Pinpoint the cell where the given text exists, returning its (X, Y) midpoint coordinate. 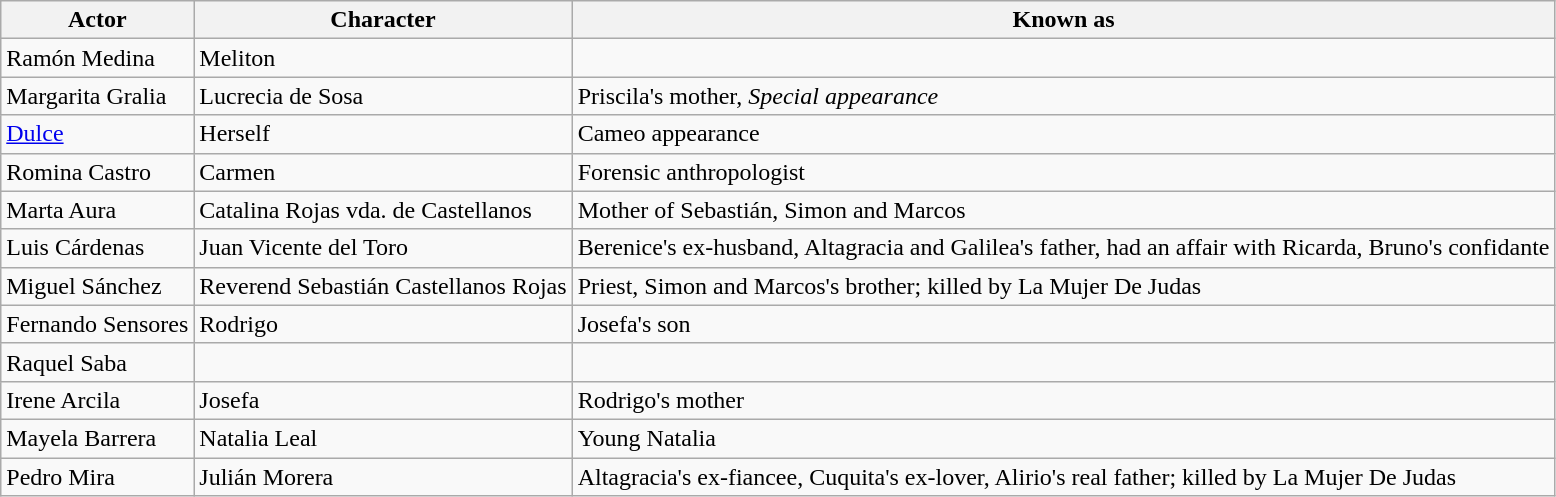
Reverend Sebastián Castellanos Rojas (383, 286)
Forensic anthropologist (1064, 172)
Priscila's mother, Special appearance (1064, 96)
Marta Aura (98, 210)
Berenice's ex-husband, Altagracia and Galilea's father, had an affair with Ricarda, Bruno's confidante (1064, 248)
Cameo appearance (1064, 134)
Josefa (383, 400)
Altagracia's ex-fiancee, Cuquita's ex-lover, Alirio's real father; killed by La Mujer De Judas (1064, 477)
Mayela Barrera (98, 438)
Mother of Sebastián, Simon and Marcos (1064, 210)
Pedro Mira (98, 477)
Irene Arcila (98, 400)
Ramón Medina (98, 58)
Lucrecia de Sosa (383, 96)
Julián Morera (383, 477)
Catalina Rojas vda. de Castellanos (383, 210)
Raquel Saba (98, 362)
Dulce (98, 134)
Herself (383, 134)
Romina Castro (98, 172)
Carmen (383, 172)
Josefa's son (1064, 324)
Miguel Sánchez (98, 286)
Priest, Simon and Marcos's brother; killed by La Mujer De Judas (1064, 286)
Known as (1064, 20)
Natalia Leal (383, 438)
Margarita Gralia (98, 96)
Fernando Sensores (98, 324)
Actor (98, 20)
Rodrigo (383, 324)
Luis Cárdenas (98, 248)
Young Natalia (1064, 438)
Character (383, 20)
Rodrigo's mother (1064, 400)
Juan Vicente del Toro (383, 248)
Meliton (383, 58)
